Locate the cell with the specified text and output its (x, y) center coordinate. 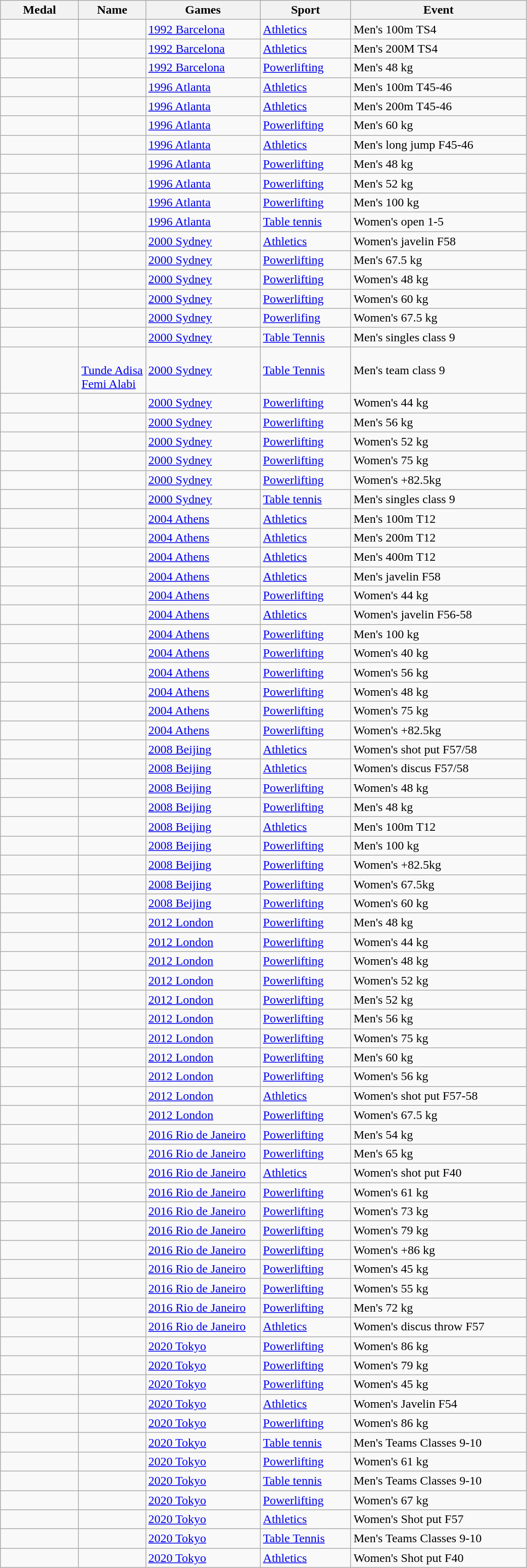
Men's 400m T12 (439, 557)
Event (439, 10)
Sport (305, 10)
Women's shot put F40 (439, 1173)
Men's 67.5 kg (439, 260)
Powerlifing (305, 318)
Women's 73 kg (439, 1212)
Women's +86 kg (439, 1250)
Women's 67.5kg (439, 884)
Men's javelin F58 (439, 576)
Medal (39, 10)
Women's javelin F58 (439, 241)
Men's 72 kg (439, 1308)
Men's 100m T45-46 (439, 87)
Women's discus throw F57 (439, 1327)
Tunde Adisa Femi Alabi (112, 370)
Men's long jump F45-46 (439, 145)
Men's 200m T12 (439, 537)
Name (112, 10)
Women's javelin F56-58 (439, 615)
Men's 100m TS4 (439, 29)
Women's open 1-5 (439, 221)
Women's discus F57/58 (439, 769)
Men's 65 kg (439, 1153)
Women's shot put F57-58 (439, 1096)
Games (203, 10)
Women's 55 kg (439, 1288)
Men's 200m T45-46 (439, 106)
Women's 67 kg (439, 1500)
Women's 40 kg (439, 653)
Men's 200M TS4 (439, 49)
Women's Shot put F40 (439, 1558)
Men's team class 9 (439, 370)
Men's 54 kg (439, 1134)
Women's Javelin F54 (439, 1404)
Women's Shot put F57 (439, 1519)
Women's shot put F57/58 (439, 749)
